Search for the cell housing the specified text and yield its [x, y] center coordinate. 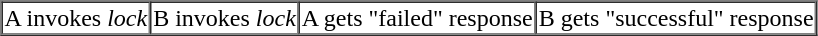
B invokes lock [224, 18]
A invokes lock [76, 18]
A gets "failed" response [418, 18]
B gets "successful" response [676, 18]
